Determine the [X, Y] coordinate at the center of the cell enclosing the given text.  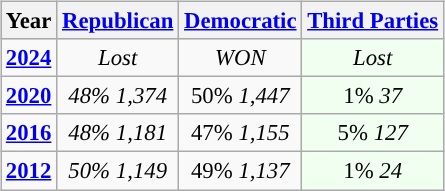
WON [240, 58]
Third Parties [373, 21]
5% 127 [373, 133]
Year [29, 21]
49% 1,137 [240, 171]
50% 1,447 [240, 96]
2020 [29, 96]
50% 1,149 [118, 171]
1% 24 [373, 171]
2012 [29, 171]
47% 1,155 [240, 133]
Republican [118, 21]
2024 [29, 58]
48% 1,181 [118, 133]
Democratic [240, 21]
1% 37 [373, 96]
48% 1,374 [118, 96]
2016 [29, 133]
